Search for the cell housing the specified text and yield its [x, y] center coordinate. 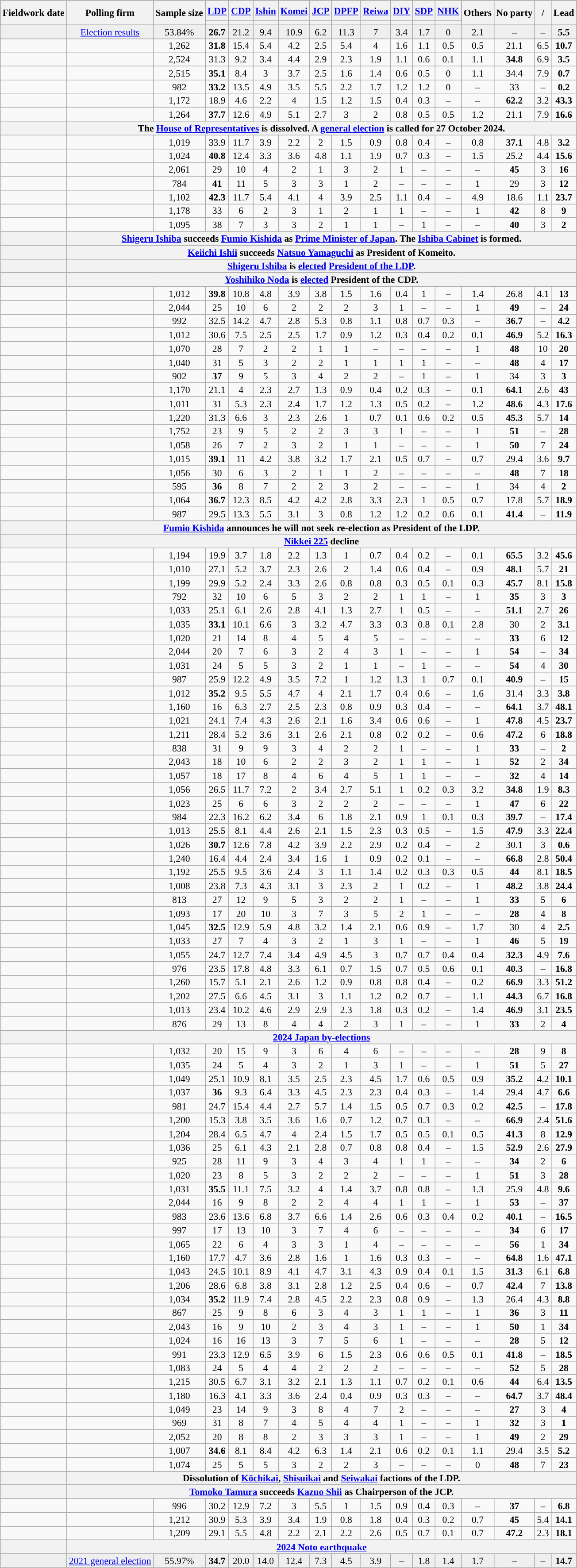
39.7 [514, 817]
1,095 [180, 225]
35.1 [217, 73]
13.8 [564, 1285]
64.8 [514, 1258]
23.4 [217, 1010]
8.5 [265, 500]
19 [564, 941]
17.4 [564, 817]
982 [180, 87]
1,011 [180, 404]
983 [180, 1216]
48.4 [564, 1396]
15.7 [217, 982]
30.1 [514, 844]
984 [180, 817]
925 [180, 1161]
66.8 [514, 859]
42 [514, 211]
1,043 [180, 1272]
41.4 [514, 514]
Others [478, 12]
1,206 [180, 1285]
Ishin [265, 11]
65.5 [514, 555]
29.5 [217, 514]
1,180 [180, 1396]
SDP [424, 11]
15.6 [564, 156]
17.7 [217, 1258]
11.1 [241, 1189]
9.4 [265, 32]
27.5 [217, 996]
1,194 [180, 555]
12.3 [241, 500]
47.1 [564, 1258]
1,010 [180, 569]
43.3 [564, 101]
2,524 [180, 59]
1,204 [180, 1134]
1,172 [180, 101]
30.9 [217, 1520]
867 [180, 1313]
1,045 [180, 927]
40.3 [514, 968]
No party [514, 12]
26.8 [514, 294]
13.6 [241, 1216]
47.8 [514, 720]
18.1 [564, 1533]
LDP [217, 11]
16.6 [564, 114]
1,032 [180, 1052]
12.7 [241, 955]
47 [514, 803]
26.7 [217, 32]
1,058 [180, 445]
33.2 [217, 87]
2021 general election [110, 1560]
46 [514, 941]
2024 Japan by-elections [322, 1037]
1,037 [180, 1092]
47.9 [514, 831]
NHK [448, 11]
DIY [402, 11]
The House of Representatives is dissolved. A general election is called for 27 October 2024. [322, 128]
1,074 [180, 1464]
64.7 [514, 1396]
41.3 [514, 1134]
32.3 [514, 955]
1,260 [180, 982]
2,515 [180, 73]
/ [543, 12]
Shigeru Ishiba succeeds Fumio Kishida as Prime Minister of Japan. The Ishiba Cabinet is formed. [322, 238]
18.8 [564, 735]
Komei [294, 11]
19.9 [217, 555]
45.6 [564, 555]
1,055 [180, 955]
40.1 [514, 1216]
1,200 [180, 1120]
20.0 [241, 1560]
53 [514, 1203]
902 [180, 376]
8.3 [564, 790]
Polling firm [110, 12]
16.2 [241, 817]
29.9 [217, 582]
34.7 [217, 1560]
5.9 [265, 927]
1,040 [180, 362]
27.9 [564, 1147]
14.7 [564, 1560]
Dissolution of Kōchikai, Shisuikai and Seiwakai factions of the LDP. [322, 1478]
992 [180, 321]
21.2 [241, 32]
14.0 [265, 1560]
14.2 [241, 321]
55.97% [180, 1560]
30.7 [217, 844]
1,015 [180, 458]
9.6 [564, 1189]
62.2 [514, 101]
Fieldwork date [34, 12]
17.6 [564, 404]
1,102 [180, 197]
1,240 [180, 859]
45.7 [514, 582]
35.5 [217, 1189]
6.9 [543, 59]
1,220 [180, 418]
8.8 [564, 1299]
33.9 [217, 142]
51.1 [514, 611]
JCP [321, 11]
1,170 [180, 390]
41 [217, 183]
1,034 [180, 1299]
CDP [241, 11]
981 [180, 1106]
23.6 [217, 1216]
9.2 [241, 59]
24.1 [217, 720]
1,199 [180, 582]
41.8 [514, 1354]
31.8 [217, 45]
40.8 [217, 156]
48.6 [514, 404]
16.5 [564, 1216]
15.3 [217, 1120]
Nikkei 225 decline [322, 542]
1,178 [180, 211]
56 [514, 1244]
29.1 [217, 1533]
42.3 [217, 197]
25.2 [514, 156]
30.6 [217, 335]
51.2 [564, 982]
44.3 [514, 996]
1,057 [180, 775]
9.3 [241, 1092]
39.1 [217, 458]
28.6 [217, 1285]
38 [217, 225]
11.3 [346, 32]
12.2 [241, 679]
DPFP [346, 11]
53.84% [180, 32]
1,215 [180, 1382]
14.1 [564, 1520]
18.6 [514, 197]
7.6 [564, 955]
10.2 [241, 1010]
1,211 [180, 735]
33.1 [217, 624]
1,202 [180, 996]
1,209 [180, 1533]
Yoshihiko Noda is elected President of the CDP. [322, 280]
Keiichi Ishii succeeds Natsuo Yamaguchi as President of Komeito. [322, 252]
Shigeru Ishiba is elected President of the LDP. [322, 266]
10.8 [241, 294]
1,070 [180, 349]
22.4 [564, 831]
1,021 [180, 720]
1,212 [180, 1520]
42.5 [514, 1106]
2,052 [180, 1437]
1,065 [180, 1244]
40 [514, 225]
1,752 [180, 431]
26.4 [514, 1299]
42.4 [514, 1285]
23.3 [217, 1354]
30.5 [217, 1382]
1,019 [180, 142]
1,192 [180, 872]
2024 Noto earthquake [322, 1547]
792 [180, 597]
Lead [564, 12]
1,007 [180, 1451]
15.8 [564, 582]
8.9 [265, 1272]
1,083 [180, 1368]
16.4 [217, 859]
22.3 [217, 817]
1,093 [180, 913]
43 [564, 390]
45.3 [514, 418]
1,262 [180, 45]
784 [180, 183]
Fumio Kishida announces he will not seek re-election as President of the LDP. [322, 528]
9.7 [564, 458]
1,264 [180, 114]
813 [180, 899]
7.8 [265, 844]
Election results [110, 32]
1,036 [180, 1147]
997 [180, 1230]
50.4 [564, 859]
1,064 [180, 500]
1,026 [180, 844]
37.1 [514, 142]
10.7 [564, 45]
Sample size [180, 12]
838 [180, 748]
26.5 [217, 790]
51.6 [564, 1120]
595 [180, 486]
34.6 [217, 1451]
48.2 [514, 886]
13.3 [241, 514]
31.4 [514, 693]
969 [180, 1423]
991 [180, 1354]
996 [180, 1506]
27.1 [217, 569]
976 [180, 968]
40.9 [514, 679]
Tomoko Tamura succeeds Kazuo Shii as Chairperson of the JCP. [322, 1492]
24.4 [564, 886]
Reiwa [376, 11]
35 [514, 597]
1,008 [180, 886]
24.5 [217, 1272]
39.8 [217, 294]
23.8 [217, 886]
34.4 [514, 73]
30.2 [217, 1506]
876 [180, 1023]
2,061 [180, 170]
1,023 [180, 803]
37.7 [217, 114]
52.9 [514, 1147]
